Locate the cell with the specified text and output its (x, y) center coordinate. 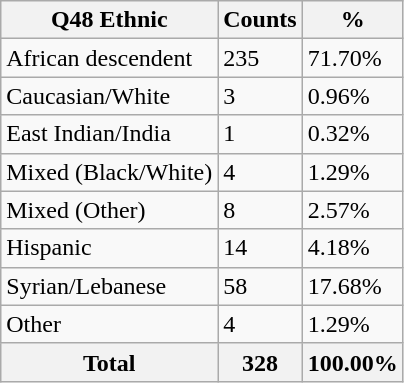
African descendent (110, 58)
235 (260, 58)
Other (110, 324)
1 (260, 134)
Hispanic (110, 248)
14 (260, 248)
Syrian/Lebanese (110, 286)
0.96% (352, 96)
71.70% (352, 58)
58 (260, 286)
3 (260, 96)
East Indian/India (110, 134)
17.68% (352, 286)
Caucasian/White (110, 96)
2.57% (352, 210)
4.18% (352, 248)
Q48 Ethnic (110, 20)
8 (260, 210)
% (352, 20)
Mixed (Black/White) (110, 172)
Counts (260, 20)
100.00% (352, 362)
0.32% (352, 134)
Mixed (Other) (110, 210)
Total (110, 362)
328 (260, 362)
